From the cell containing the given text, extract its center point as [X, Y] coordinate. 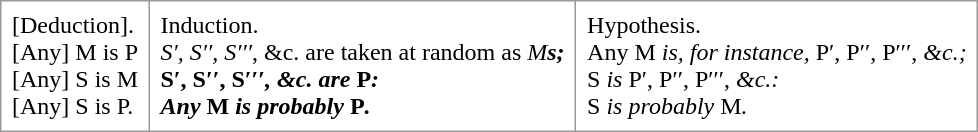
Hypothesis.Any M is, for instance, P′, P′′, P′′′, &c.; S is P′, P′′, P′′′, &c.: S is probably M. [778, 66]
Induction.S′, S′′, S′′′, &c. are taken at random as Ms; S′, S′′, S′′′, &c. are P: Any M is probably P. [362, 66]
[Deduction].[Any] M is P [Any] S is M [Any] S is P. [76, 66]
